Find where the given text appears and provide that cell's center as [X, Y] coordinate. 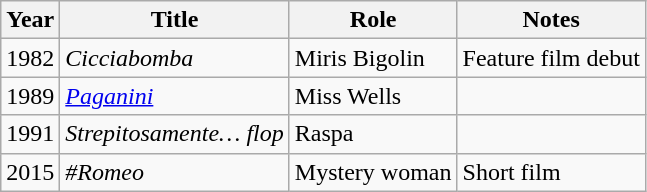
Role [373, 20]
Paganini [175, 96]
Raspa [373, 134]
Miss Wells [373, 96]
Strepitosamente… flop [175, 134]
#Romeo [175, 172]
1991 [30, 134]
Feature film debut [551, 58]
2015 [30, 172]
Title [175, 20]
1989 [30, 96]
Year [30, 20]
Cicciabomba [175, 58]
1982 [30, 58]
Notes [551, 20]
Short film [551, 172]
Miris Bigolin [373, 58]
Mystery woman [373, 172]
